Return [x, y] of the center of cell containing provided text 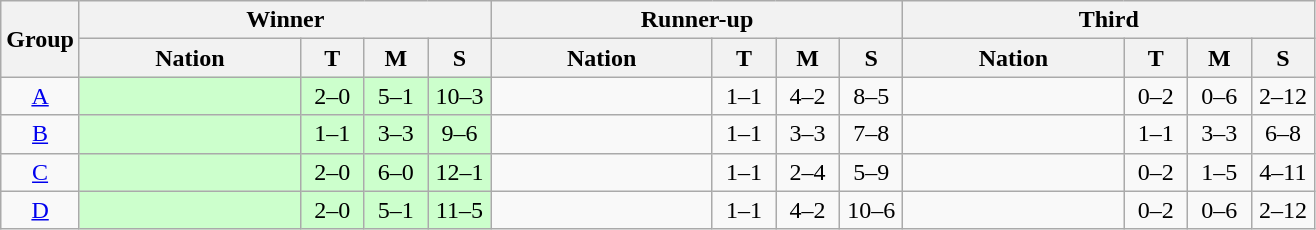
Third [1109, 20]
Winner [285, 20]
10–3 [460, 96]
8–5 [871, 96]
9–6 [460, 134]
12–1 [460, 172]
Group [40, 39]
11–5 [460, 210]
6–8 [1283, 134]
5–9 [871, 172]
4–11 [1283, 172]
2–4 [808, 172]
7–8 [871, 134]
6–0 [396, 172]
1–5 [1220, 172]
B [40, 134]
D [40, 210]
10–6 [871, 210]
C [40, 172]
A [40, 96]
Runner-up [697, 20]
